Pinpoint the cell where the given text exists, returning its (x, y) midpoint coordinate. 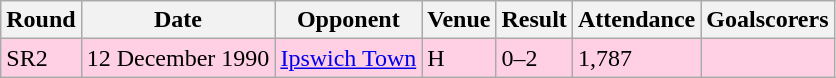
Opponent (348, 20)
Result (534, 20)
12 December 1990 (178, 58)
SR2 (41, 58)
Goalscorers (768, 20)
Round (41, 20)
1,787 (636, 58)
0–2 (534, 58)
Attendance (636, 20)
Ipswich Town (348, 58)
H (459, 58)
Venue (459, 20)
Date (178, 20)
